Detect which cell encompasses the target text, then output its (x, y) center coordinate. 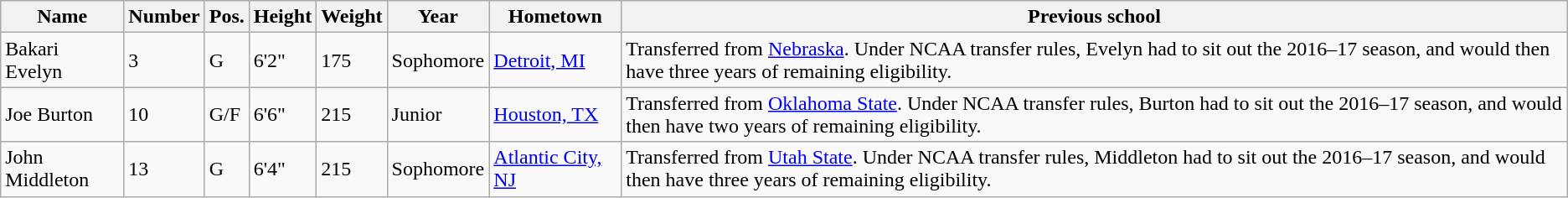
Year (438, 17)
Previous school (1095, 17)
Pos. (226, 17)
3 (164, 60)
Number (164, 17)
175 (352, 60)
6'4" (282, 169)
Weight (352, 17)
Detroit, MI (555, 60)
G/F (226, 114)
13 (164, 169)
Junior (438, 114)
Hometown (555, 17)
Name (62, 17)
Atlantic City, NJ (555, 169)
6'6" (282, 114)
Bakari Evelyn (62, 60)
Joe Burton (62, 114)
John Middleton (62, 169)
10 (164, 114)
6'2" (282, 60)
Houston, TX (555, 114)
Height (282, 17)
